Identify which cell holds the provided text, then report its [x, y] central coordinate. 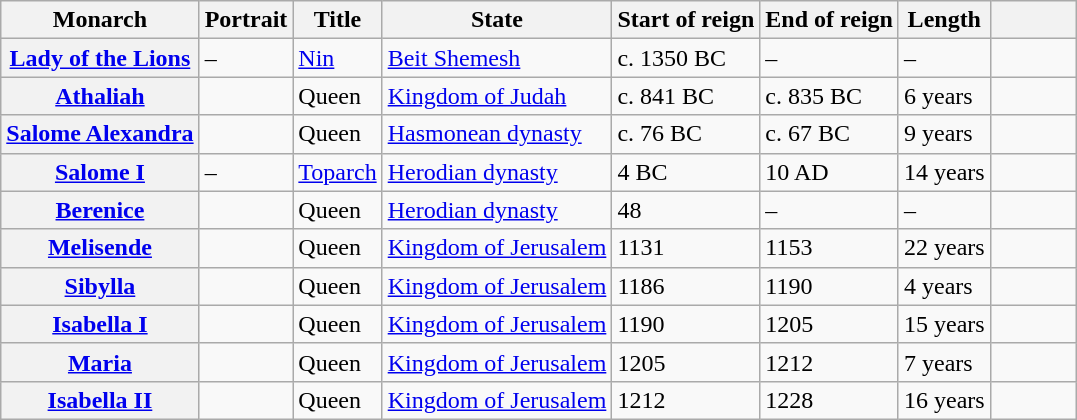
Title [338, 20]
Lady of the Lions [100, 58]
Hasmonean dynasty [497, 134]
Athaliah [100, 96]
16 years [944, 400]
State [497, 20]
Kingdom of Judah [497, 96]
Length [944, 20]
Start of reign [686, 20]
4 BC [686, 172]
22 years [944, 248]
c. 835 BC [830, 96]
Portrait [246, 20]
6 years [944, 96]
Isabella I [100, 324]
Monarch [100, 20]
15 years [944, 324]
c. 76 BC [686, 134]
Berenice [100, 210]
Toparch [338, 172]
4 years [944, 286]
Sibylla [100, 286]
Melisende [100, 248]
1228 [830, 400]
Maria [100, 362]
c. 67 BC [830, 134]
Salome I [100, 172]
c. 841 BC [686, 96]
48 [686, 210]
Beit Shemesh [497, 58]
7 years [944, 362]
9 years [944, 134]
c. 1350 BC [686, 58]
Salome Alexandra [100, 134]
1186 [686, 286]
10 AD [830, 172]
14 years [944, 172]
Isabella II [100, 400]
Nin [338, 58]
End of reign [830, 20]
1131 [686, 248]
1153 [830, 248]
